Capture the cell that displays the provided text and extract its [X, Y] central coordinate. 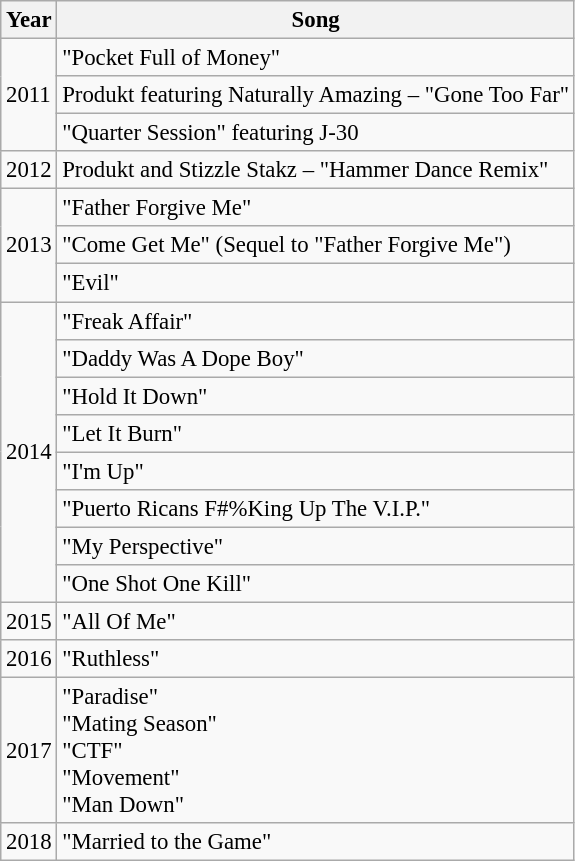
"Freak Affair" [316, 321]
2016 [29, 659]
2011 [29, 96]
Produkt and Stizzle Stakz – "Hammer Dance Remix" [316, 170]
Produkt featuring Naturally Amazing – "Gone Too Far" [316, 95]
"Daddy Was A Dope Boy" [316, 358]
"Let It Burn" [316, 433]
"Evil" [316, 283]
2013 [29, 246]
"Pocket Full of Money" [316, 58]
"I'm Up" [316, 471]
"Married to the Game" [316, 842]
Song [316, 20]
2018 [29, 842]
"Paradise""Mating Season""CTF""Movement""Man Down" [316, 751]
"All Of Me" [316, 621]
"Quarter Session" featuring J-30 [316, 133]
Year [29, 20]
2017 [29, 751]
"Ruthless" [316, 659]
"Hold It Down" [316, 396]
"One Shot One Kill" [316, 584]
2015 [29, 621]
"Puerto Ricans F#%King Up The V.I.P." [316, 509]
"My Perspective" [316, 546]
2012 [29, 170]
"Father Forgive Me" [316, 208]
2014 [29, 452]
"Come Get Me" (Sequel to "Father Forgive Me") [316, 245]
